Locate the cell with the specified text and output its (x, y) center coordinate. 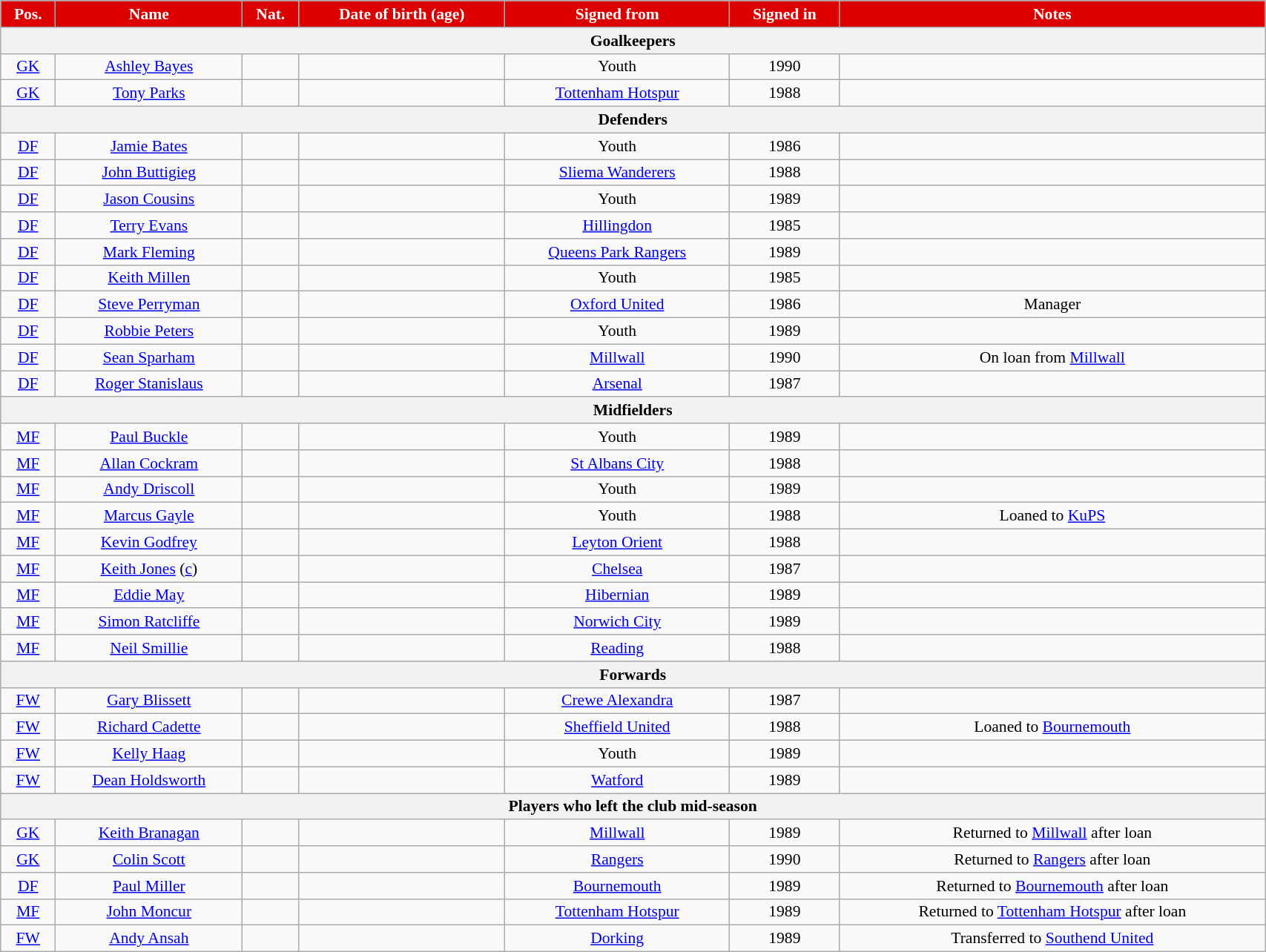
Date of birth (age) (402, 14)
Chelsea (617, 569)
Name (149, 14)
St Albans City (617, 463)
Kelly Haag (149, 754)
Jamie Bates (149, 146)
Manager (1052, 305)
Simon Ratcliffe (149, 622)
John Buttigieg (149, 173)
Andy Ansah (149, 939)
Richard Cadette (149, 727)
Marcus Gayle (149, 516)
Bournemouth (617, 886)
Returned to Tottenham Hotspur after loan (1052, 912)
Hibernian (617, 595)
Keith Millen (149, 278)
Jason Cousins (149, 199)
Watford (617, 780)
Terry Evans (149, 225)
Midfielders (633, 411)
Norwich City (617, 622)
Signed from (617, 14)
Ashley Bayes (149, 67)
Returned to Millwall after loan (1052, 833)
On loan from Millwall (1052, 357)
Oxford United (617, 305)
Hillingdon (617, 225)
Returned to Rangers after loan (1052, 859)
Mark Fleming (149, 252)
Arsenal (617, 384)
Sliema Wanderers (617, 173)
Paul Buckle (149, 437)
Crewe Alexandra (617, 701)
Transferred to Southend United (1052, 939)
Defenders (633, 120)
Steve Perryman (149, 305)
Paul Miller (149, 886)
Keith Jones (c) (149, 569)
Allan Cockram (149, 463)
Roger Stanislaus (149, 384)
Colin Scott (149, 859)
Forwards (633, 675)
Nat. (271, 14)
Notes (1052, 14)
John Moncur (149, 912)
Keith Branagan (149, 833)
Sean Sparham (149, 357)
Leyton Orient (617, 543)
Dean Holdsworth (149, 780)
Pos. (28, 14)
Signed in (785, 14)
Tony Parks (149, 93)
Dorking (617, 939)
Queens Park Rangers (617, 252)
Robbie Peters (149, 331)
Gary Blissett (149, 701)
Sheffield United (617, 727)
Players who left the club mid-season (633, 807)
Reading (617, 648)
Eddie May (149, 595)
Neil Smillie (149, 648)
Loaned to Bournemouth (1052, 727)
Returned to Bournemouth after loan (1052, 886)
Loaned to KuPS (1052, 516)
Rangers (617, 859)
Kevin Godfrey (149, 543)
Goalkeepers (633, 41)
Andy Driscoll (149, 489)
